Provide the (X, Y) coordinate of the cell's center where the given text is located.  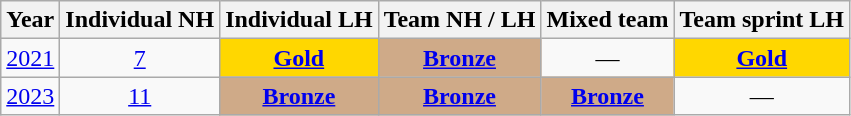
Team NH / LH (460, 20)
Individual LH (299, 20)
2023 (30, 96)
Team sprint LH (762, 20)
Year (30, 20)
2021 (30, 58)
Individual NH (140, 20)
Mixed team (608, 20)
7 (140, 58)
11 (140, 96)
